Scan for the cell matching the given text and deliver its (X, Y) coordinate at center. 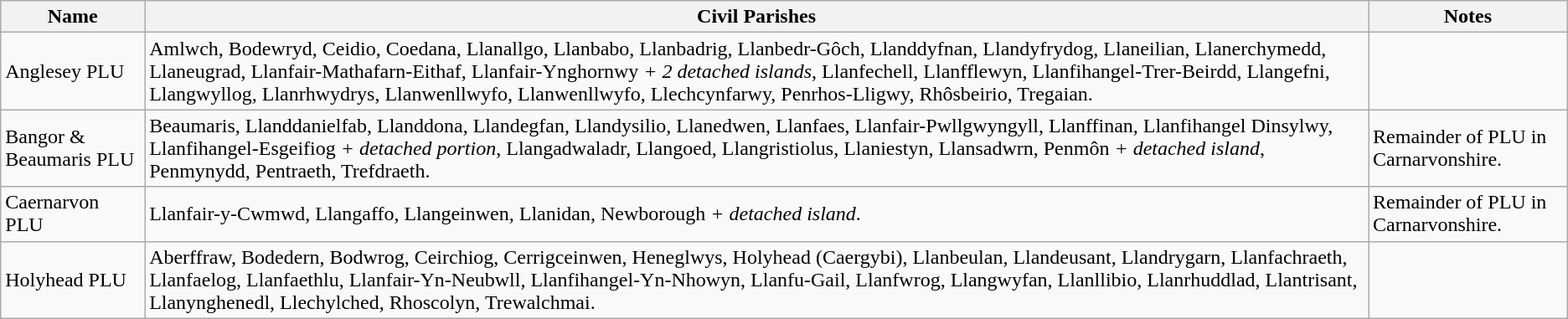
Llanfair-y-Cwmwd, Llangaffo, Llangeinwen, Llanidan, Newborough + detached island. (757, 214)
Name (73, 17)
Holyhead PLU (73, 280)
Anglesey PLU (73, 71)
Notes (1468, 17)
Civil Parishes (757, 17)
Caernarvon PLU (73, 214)
Bangor & Beaumaris PLU (73, 148)
